Pinpoint the cell where the given text exists, returning its (X, Y) midpoint coordinate. 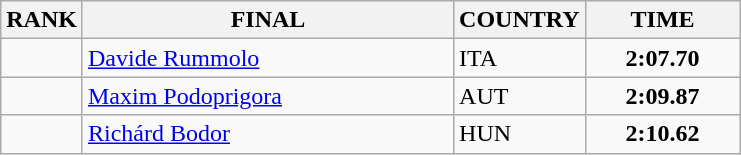
2:09.87 (662, 96)
RANK (42, 20)
HUN (520, 134)
ITA (520, 58)
2:10.62 (662, 134)
TIME (662, 20)
COUNTRY (520, 20)
FINAL (268, 20)
Richárd Bodor (268, 134)
Davide Rummolo (268, 58)
2:07.70 (662, 58)
AUT (520, 96)
Maxim Podoprigora (268, 96)
